Return [X, Y] of the center of cell containing provided text 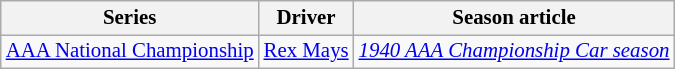
Season article [514, 18]
AAA National Championship [130, 51]
Driver [306, 18]
1940 AAA Championship Car season [514, 51]
Rex Mays [306, 51]
Series [130, 18]
